Return [X, Y] of the center of cell containing provided text 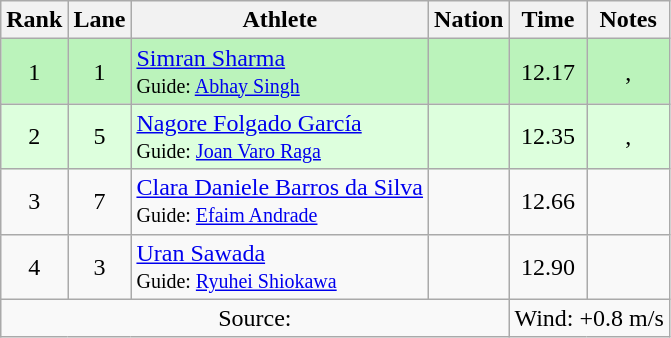
Clara Daniele Barros da SilvaGuide: Efaim Andrade [280, 202]
2 [34, 136]
Simran SharmaGuide: Abhay Singh [280, 72]
Notes [628, 20]
Time [548, 20]
Wind: +0.8 m/s [589, 318]
Rank [34, 20]
Lane [100, 20]
Athlete [280, 20]
12.17 [548, 72]
4 [34, 266]
Nagore Folgado GarcíaGuide: Joan Varo Raga [280, 136]
12.90 [548, 266]
Uran SawadaGuide: Ryuhei Shiokawa [280, 266]
5 [100, 136]
12.66 [548, 202]
Source: [255, 318]
12.35 [548, 136]
7 [100, 202]
Nation [469, 20]
